Find where the given text appears and provide that cell's center as [x, y] coordinate. 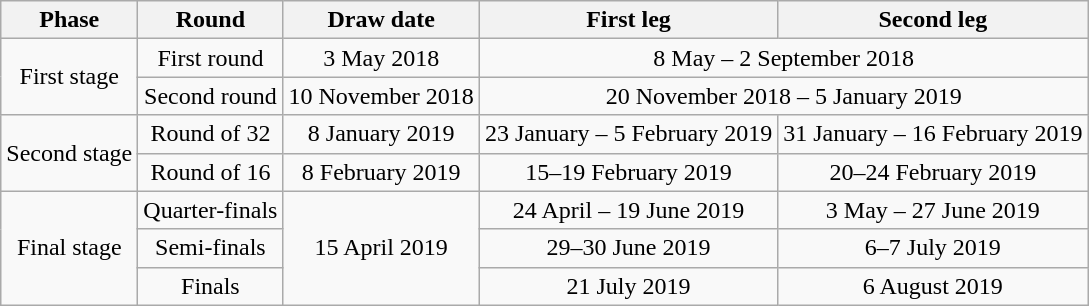
31 January – 16 February 2019 [933, 134]
15–19 February 2019 [628, 172]
3 May – 27 June 2019 [933, 210]
21 July 2019 [628, 286]
8 May – 2 September 2018 [784, 58]
Draw date [381, 20]
10 November 2018 [381, 96]
20–24 February 2019 [933, 172]
15 April 2019 [381, 248]
Second leg [933, 20]
23 January – 5 February 2019 [628, 134]
20 November 2018 – 5 January 2019 [784, 96]
6–7 July 2019 [933, 248]
Round of 32 [210, 134]
First round [210, 58]
3 May 2018 [381, 58]
Round of 16 [210, 172]
29–30 June 2019 [628, 248]
Phase [70, 20]
Final stage [70, 248]
Finals [210, 286]
8 February 2019 [381, 172]
First leg [628, 20]
Second stage [70, 153]
24 April – 19 June 2019 [628, 210]
First stage [70, 77]
8 January 2019 [381, 134]
Semi-finals [210, 248]
Quarter-finals [210, 210]
Second round [210, 96]
6 August 2019 [933, 286]
Round [210, 20]
